From the cell containing the given text, extract its center point as [x, y] coordinate. 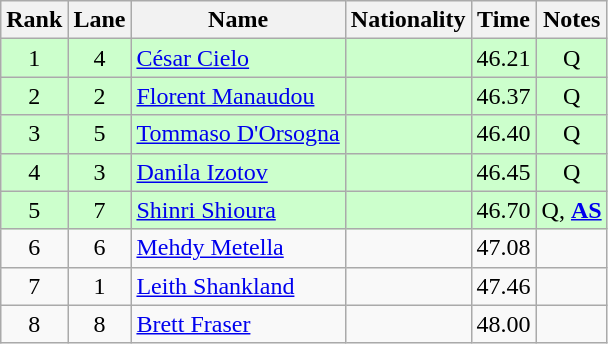
Rank [34, 20]
Shinri Shioura [238, 210]
Name [238, 20]
46.45 [504, 172]
Q, AS [572, 210]
Danila Izotov [238, 172]
Leith Shankland [238, 286]
46.21 [504, 58]
Lane [100, 20]
Time [504, 20]
Notes [572, 20]
46.37 [504, 96]
Florent Manaudou [238, 96]
47.46 [504, 286]
Brett Fraser [238, 324]
Tommaso D'Orsogna [238, 134]
Mehdy Metella [238, 248]
Nationality [408, 20]
César Cielo [238, 58]
46.70 [504, 210]
48.00 [504, 324]
46.40 [504, 134]
47.08 [504, 248]
